Return (X, Y) of the center of cell containing provided text 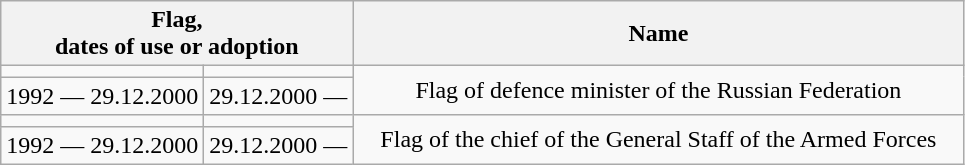
Flag of defence minister of the Russian Federation (658, 90)
Flag,dates of use or adoption (177, 34)
Flag of the chief of the General Staff of the Armed Forces (658, 140)
Name (658, 34)
